Detect which cell encompasses the target text, then output its [x, y] center coordinate. 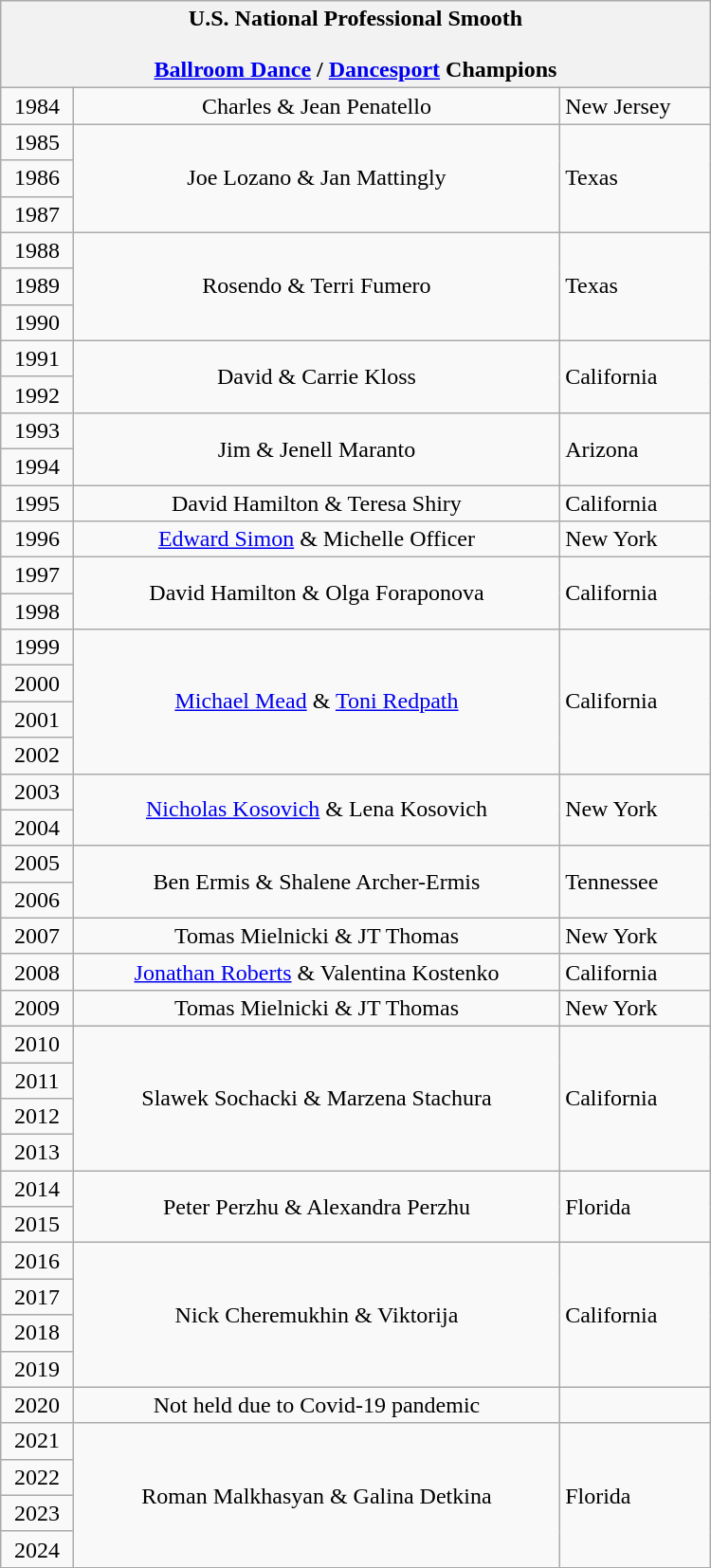
1994 [38, 466]
Tennessee [635, 882]
Not held due to Covid-19 pandemic [317, 1405]
2014 [38, 1189]
2002 [38, 756]
2016 [38, 1261]
2003 [38, 792]
Peter Perzhu & Alexandra Perzhu [317, 1207]
1998 [38, 611]
Jim & Jenell Maranto [317, 448]
2000 [38, 684]
2006 [38, 900]
1997 [38, 575]
U.S. National Professional SmoothBallroom Dance / Dancesport Champions [355, 45]
David Hamilton & Olga Foraponova [317, 593]
2013 [38, 1153]
2009 [38, 1008]
David Hamilton & Teresa Shiry [317, 503]
2020 [38, 1405]
1995 [38, 503]
Rosendo & Terri Fumero [317, 286]
Edward Simon & Michelle Officer [317, 539]
1993 [38, 430]
2012 [38, 1117]
David & Carrie Kloss [317, 376]
Charles & Jean Penatello [317, 106]
Roman Malkhasyan & Galina Detkina [317, 1495]
2004 [38, 828]
1989 [38, 286]
2023 [38, 1513]
2010 [38, 1044]
Slawek Sochacki & Marzena Stachura [317, 1098]
2021 [38, 1441]
1990 [38, 322]
Ben Ermis & Shalene Archer-Ermis [317, 882]
2001 [38, 720]
Joe Lozano & Jan Mattingly [317, 178]
2011 [38, 1080]
1991 [38, 358]
2018 [38, 1333]
1986 [38, 178]
1987 [38, 214]
2005 [38, 864]
Jonathan Roberts & Valentina Kostenko [317, 972]
2019 [38, 1369]
1988 [38, 250]
1992 [38, 394]
New Jersey [635, 106]
2007 [38, 936]
2017 [38, 1297]
Nick Cheremukhin & Viktorija [317, 1315]
Arizona [635, 448]
1984 [38, 106]
1999 [38, 647]
Nicholas Kosovich & Lena Kosovich [317, 810]
2022 [38, 1477]
1985 [38, 142]
2024 [38, 1549]
1996 [38, 539]
2008 [38, 972]
2015 [38, 1225]
Michael Mead & Toni Redpath [317, 702]
